Find where the given text appears and provide that cell's center as [x, y] coordinate. 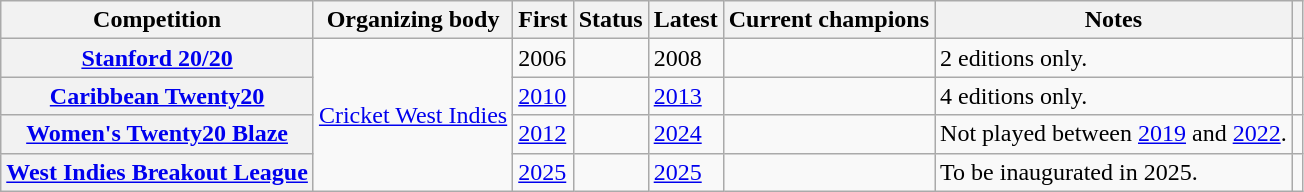
2 editions only. [1114, 58]
2010 [543, 96]
Latest [686, 20]
Competition [158, 20]
Organizing body [412, 20]
Status [610, 20]
Not played between 2019 and 2022. [1114, 134]
Current champions [828, 20]
2024 [686, 134]
2013 [686, 96]
2012 [543, 134]
2006 [543, 58]
To be inaugurated in 2025. [1114, 172]
Cricket West Indies [412, 115]
Women's Twenty20 Blaze [158, 134]
Stanford 20/20 [158, 58]
Caribbean Twenty20 [158, 96]
2008 [686, 58]
First [543, 20]
West Indies Breakout League [158, 172]
4 editions only. [1114, 96]
Notes [1114, 20]
